From the cell containing the given text, extract its center point as [x, y] coordinate. 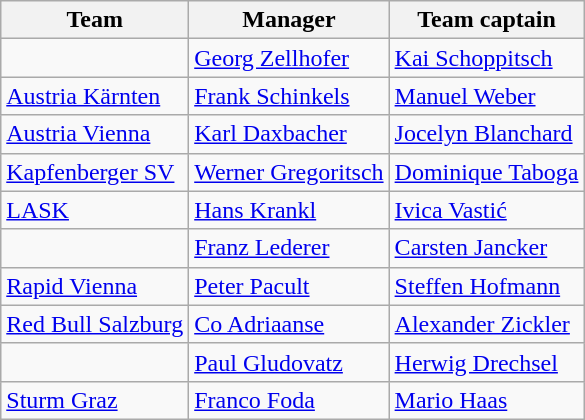
Co Adriaanse [289, 324]
Paul Gludovatz [289, 362]
Sturm Graz [95, 400]
Carsten Jancker [486, 248]
Manager [289, 20]
Karl Daxbacher [289, 134]
Mario Haas [486, 400]
Alexander Zickler [486, 324]
Rapid Vienna [95, 286]
Jocelyn Blanchard [486, 134]
LASK [95, 210]
Kai Schoppitsch [486, 58]
Kapfenberger SV [95, 172]
Georg Zellhofer [289, 58]
Frank Schinkels [289, 96]
Werner Gregoritsch [289, 172]
Steffen Hofmann [486, 286]
Dominique Taboga [486, 172]
Ivica Vastić [486, 210]
Hans Krankl [289, 210]
Franco Foda [289, 400]
Austria Kärnten [95, 96]
Peter Pacult [289, 286]
Franz Lederer [289, 248]
Herwig Drechsel [486, 362]
Austria Vienna [95, 134]
Team captain [486, 20]
Manuel Weber [486, 96]
Red Bull Salzburg [95, 324]
Team [95, 20]
